Extract the [X, Y] coordinate from the center of the cell holding the provided text.  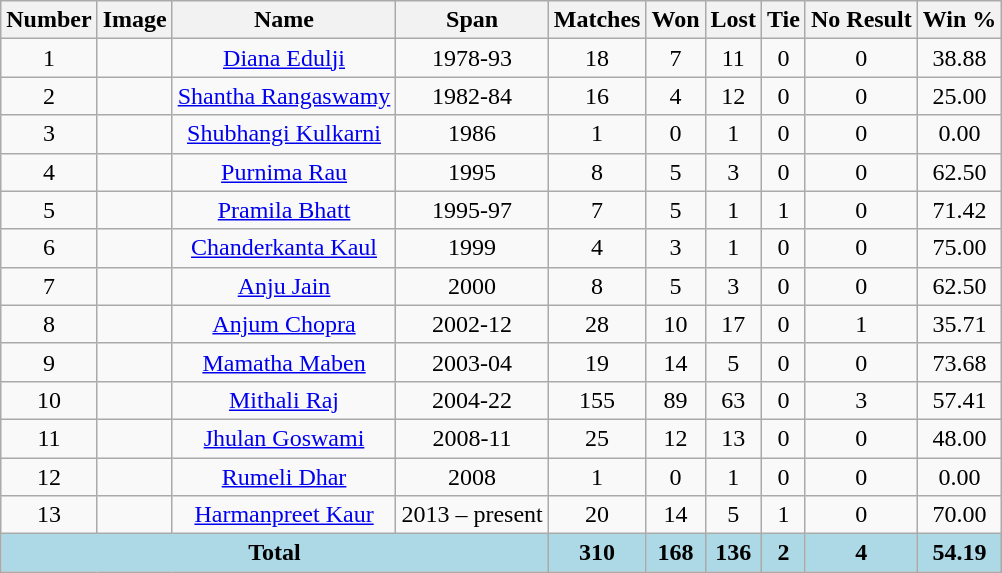
Span [472, 20]
2008 [472, 477]
17 [733, 324]
63 [733, 400]
48.00 [960, 438]
Harmanpreet Kaur [284, 515]
89 [676, 400]
1982-84 [472, 96]
25.00 [960, 96]
Won [676, 20]
Purnima Rau [284, 172]
2000 [472, 286]
16 [597, 96]
75.00 [960, 248]
1978-93 [472, 58]
Shubhangi Kulkarni [284, 134]
2003-04 [472, 362]
Pramila Bhatt [284, 210]
Name [284, 20]
1986 [472, 134]
Tie [783, 20]
No Result [861, 20]
Lost [733, 20]
155 [597, 400]
6 [49, 248]
Number [49, 20]
Matches [597, 20]
2002-12 [472, 324]
168 [676, 553]
Anju Jain [284, 286]
310 [597, 553]
Rumeli Dhar [284, 477]
1995 [472, 172]
9 [49, 362]
Image [134, 20]
70.00 [960, 515]
18 [597, 58]
Mithali Raj [284, 400]
Jhulan Goswami [284, 438]
25 [597, 438]
19 [597, 362]
71.42 [960, 210]
2013 – present [472, 515]
Mamatha Maben [284, 362]
28 [597, 324]
57.41 [960, 400]
2004-22 [472, 400]
54.19 [960, 553]
2008-11 [472, 438]
136 [733, 553]
1999 [472, 248]
35.71 [960, 324]
Shantha Rangaswamy [284, 96]
Win % [960, 20]
Diana Edulji [284, 58]
Total [275, 553]
Anjum Chopra [284, 324]
20 [597, 515]
Chanderkanta Kaul [284, 248]
38.88 [960, 58]
1995-97 [472, 210]
73.68 [960, 362]
